Return the (X, Y) coordinate for the center point of the cell that contains the specified text.  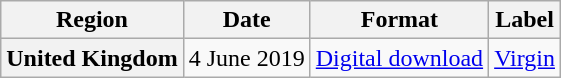
Format (399, 20)
Region (92, 20)
Date (246, 20)
Digital download (399, 58)
Virgin (525, 58)
4 June 2019 (246, 58)
United Kingdom (92, 58)
Label (525, 20)
